From the cell containing the given text, extract its center point as [X, Y] coordinate. 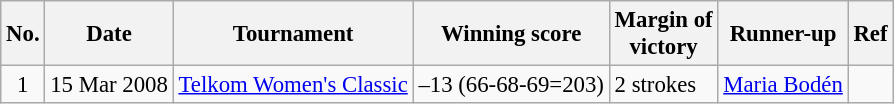
Margin ofvictory [664, 34]
Tournament [293, 34]
2 strokes [664, 85]
–13 (66-68-69=203) [511, 85]
No. [23, 34]
15 Mar 2008 [109, 85]
Date [109, 34]
Telkom Women's Classic [293, 85]
Winning score [511, 34]
Runner-up [783, 34]
Maria Bodén [783, 85]
Ref [870, 34]
1 [23, 85]
